Return (X, Y) of the center of cell containing provided text 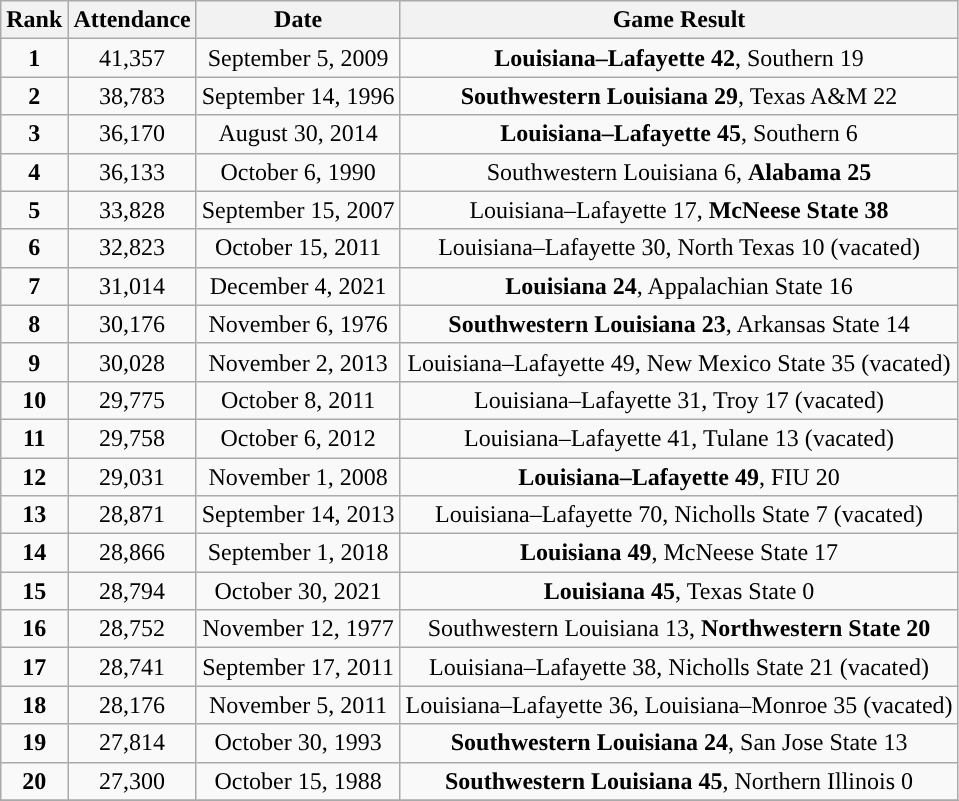
28,752 (132, 629)
8 (34, 324)
Louisiana–Lafayette 45, Southern 6 (679, 134)
Date (298, 20)
32,823 (132, 248)
Southwestern Louisiana 13, Northwestern State 20 (679, 629)
October 8, 2011 (298, 400)
4 (34, 172)
30,028 (132, 362)
15 (34, 591)
November 5, 2011 (298, 705)
17 (34, 667)
1 (34, 58)
September 5, 2009 (298, 58)
16 (34, 629)
3 (34, 134)
Louisiana–Lafayette 38, Nicholls State 21 (vacated) (679, 667)
5 (34, 210)
28,871 (132, 515)
November 6, 1976 (298, 324)
Southwestern Louisiana 24, San Jose State 13 (679, 743)
41,357 (132, 58)
11 (34, 438)
28,866 (132, 553)
Louisiana–Lafayette 42, Southern 19 (679, 58)
September 1, 2018 (298, 553)
28,176 (132, 705)
Southwestern Louisiana 29, Texas A&M 22 (679, 96)
Game Result (679, 20)
Louisiana 24, Appalachian State 16 (679, 286)
Louisiana–Lafayette 30, North Texas 10 (vacated) (679, 248)
31,014 (132, 286)
14 (34, 553)
10 (34, 400)
October 30, 1993 (298, 743)
October 15, 2011 (298, 248)
12 (34, 477)
November 12, 1977 (298, 629)
29,775 (132, 400)
36,170 (132, 134)
9 (34, 362)
September 14, 1996 (298, 96)
Louisiana–Lafayette 49, FIU 20 (679, 477)
Louisiana–Lafayette 70, Nicholls State 7 (vacated) (679, 515)
November 1, 2008 (298, 477)
December 4, 2021 (298, 286)
19 (34, 743)
27,814 (132, 743)
September 15, 2007 (298, 210)
13 (34, 515)
Louisiana 45, Texas State 0 (679, 591)
2 (34, 96)
28,741 (132, 667)
October 6, 2012 (298, 438)
36,133 (132, 172)
29,031 (132, 477)
October 6, 1990 (298, 172)
Louisiana–Lafayette 36, Louisiana–Monroe 35 (vacated) (679, 705)
September 17, 2011 (298, 667)
30,176 (132, 324)
38,783 (132, 96)
7 (34, 286)
27,300 (132, 781)
Louisiana–Lafayette 31, Troy 17 (vacated) (679, 400)
20 (34, 781)
October 30, 2021 (298, 591)
November 2, 2013 (298, 362)
Louisiana 49, McNeese State 17 (679, 553)
Attendance (132, 20)
Rank (34, 20)
Louisiana–Lafayette 17, McNeese State 38 (679, 210)
6 (34, 248)
28,794 (132, 591)
29,758 (132, 438)
Louisiana–Lafayette 49, New Mexico State 35 (vacated) (679, 362)
September 14, 2013 (298, 515)
Southwestern Louisiana 6, Alabama 25 (679, 172)
Southwestern Louisiana 45, Northern Illinois 0 (679, 781)
Louisiana–Lafayette 41, Tulane 13 (vacated) (679, 438)
October 15, 1988 (298, 781)
August 30, 2014 (298, 134)
Southwestern Louisiana 23, Arkansas State 14 (679, 324)
18 (34, 705)
33,828 (132, 210)
